Pinpoint the cell where the given text exists, returning its (x, y) midpoint coordinate. 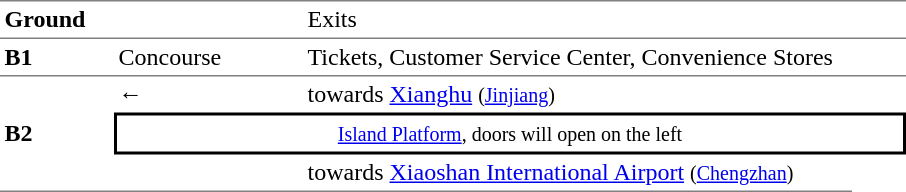
Exits (578, 20)
Island Platform, doors will open on the left (510, 133)
towards Xianghu (Jinjiang) (578, 94)
← (208, 94)
Ground (57, 20)
Concourse (208, 58)
B1 (57, 58)
towards Xiaoshan International Airport (Chengzhan) (578, 173)
Tickets, Customer Service Center, Convenience Stores (578, 58)
B2 (57, 134)
